Identify which cell holds the provided text, then report its (X, Y) central coordinate. 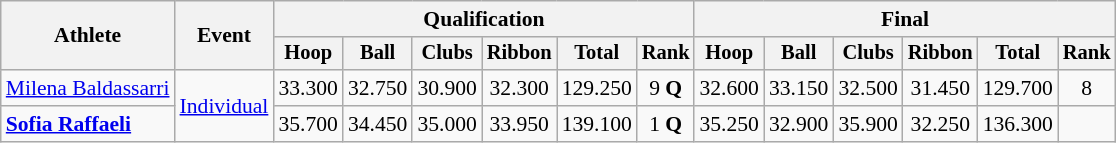
9 Q (666, 88)
139.100 (597, 124)
32.300 (520, 88)
34.450 (378, 124)
32.750 (378, 88)
Sofia Raffaeli (88, 124)
Qualification (484, 19)
33.300 (308, 88)
Individual (224, 106)
136.300 (1018, 124)
Milena Baldassarri (88, 88)
32.500 (868, 88)
Final (904, 19)
8 (1087, 88)
32.600 (728, 88)
35.700 (308, 124)
Athlete (88, 36)
129.700 (1018, 88)
35.000 (446, 124)
33.950 (520, 124)
32.900 (798, 124)
35.250 (728, 124)
32.250 (940, 124)
Event (224, 36)
35.900 (868, 124)
31.450 (940, 88)
33.150 (798, 88)
129.250 (597, 88)
30.900 (446, 88)
1 Q (666, 124)
